Search for the cell housing the specified text and yield its (x, y) center coordinate. 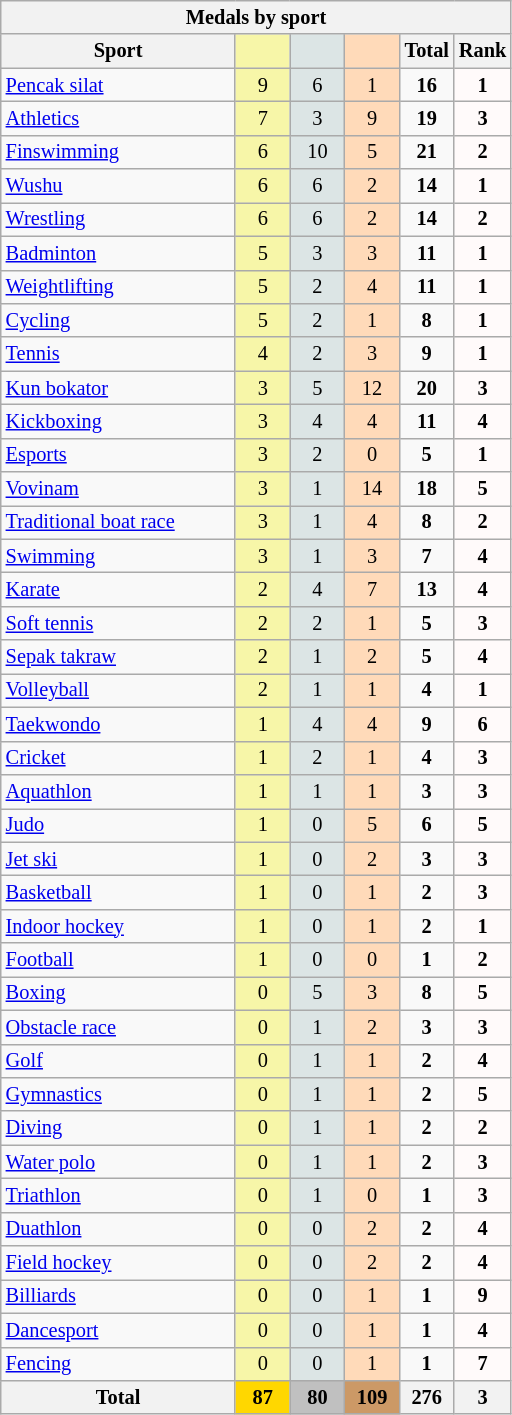
Diving (118, 1128)
Water polo (118, 1162)
Jet ski (118, 859)
87 (262, 1397)
Wrestling (118, 219)
Judo (118, 825)
Field hockey (118, 1263)
Golf (118, 1061)
Traditional boat race (118, 522)
Finswimming (118, 152)
Weightlifting (118, 287)
Pencak silat (118, 85)
Football (118, 960)
18 (426, 489)
Triathlon (118, 1195)
16 (426, 85)
Cricket (118, 758)
Gymnastics (118, 1094)
Tennis (118, 354)
Esports (118, 455)
Wushu (118, 186)
Sport (118, 51)
Volleyball (118, 690)
109 (372, 1397)
Kun bokator (118, 388)
Swimming (118, 556)
Sepak takraw (118, 657)
Badminton (118, 253)
276 (426, 1397)
21 (426, 152)
Fencing (118, 1364)
Vovinam (118, 489)
12 (372, 388)
Taekwondo (118, 724)
10 (318, 152)
Dancesport (118, 1330)
19 (426, 118)
Indoor hockey (118, 926)
Rank (482, 51)
Duathlon (118, 1229)
Soft tennis (118, 623)
20 (426, 388)
Basketball (118, 892)
Kickboxing (118, 421)
Billiards (118, 1296)
Obstacle race (118, 1027)
Athletics (118, 118)
Cycling (118, 320)
Aquathlon (118, 791)
Boxing (118, 993)
Karate (118, 589)
Medals by sport (256, 17)
13 (426, 589)
80 (318, 1397)
